Return [X, Y] of the center of cell containing provided text 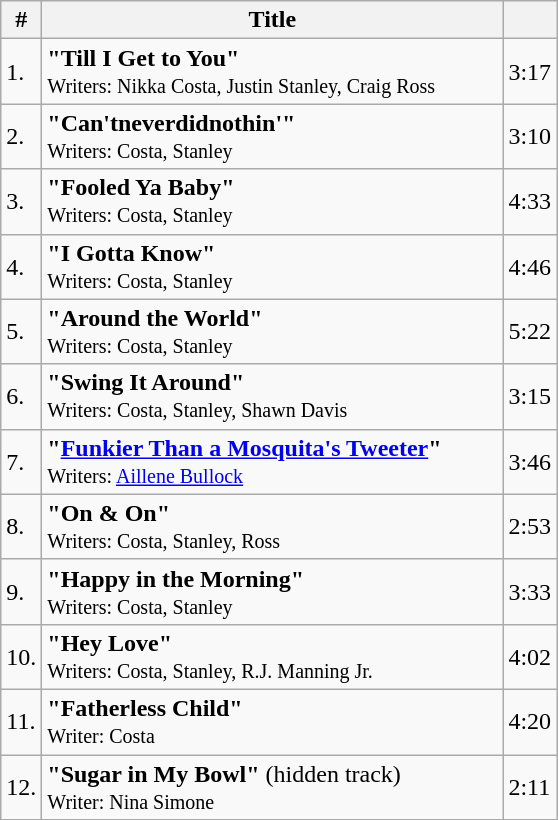
4:20 [530, 722]
6. [22, 396]
8. [22, 526]
"I Gotta Know"Writers: Costa, Stanley [272, 266]
"Around the World"Writers: Costa, Stanley [272, 332]
"Sugar in My Bowl" (hidden track)Writer: Nina Simone [272, 786]
3. [22, 202]
7. [22, 462]
4:33 [530, 202]
3:17 [530, 72]
2:11 [530, 786]
4. [22, 266]
4:46 [530, 266]
2:53 [530, 526]
5. [22, 332]
11. [22, 722]
"Swing It Around"Writers: Costa, Stanley, Shawn Davis [272, 396]
2. [22, 136]
"Can'tneverdidnothin'"Writers: Costa, Stanley [272, 136]
"Fooled Ya Baby"Writers: Costa, Stanley [272, 202]
"Fatherless Child"Writer: Costa [272, 722]
"Till I Get to You"Writers: Nikka Costa, Justin Stanley, Craig Ross [272, 72]
5:22 [530, 332]
Title [272, 20]
3:10 [530, 136]
# [22, 20]
"Funkier Than a Mosquita's Tweeter"Writers: Aillene Bullock [272, 462]
"Happy in the Morning"Writers: Costa, Stanley [272, 592]
1. [22, 72]
10. [22, 656]
9. [22, 592]
"On & On"Writers: Costa, Stanley, Ross [272, 526]
12. [22, 786]
3:46 [530, 462]
"Hey Love"Writers: Costa, Stanley, R.J. Manning Jr. [272, 656]
3:15 [530, 396]
3:33 [530, 592]
4:02 [530, 656]
